For the text-containing cell, return its midpoint in [x, y] coordinate format. 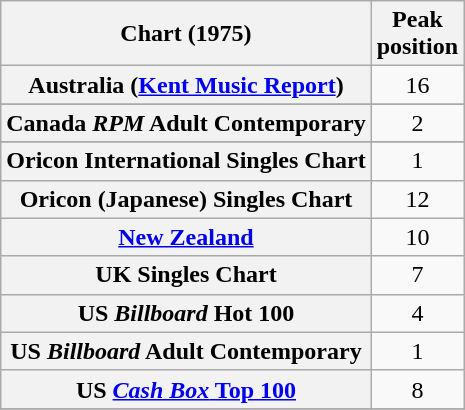
UK Singles Chart [186, 275]
Chart (1975) [186, 34]
Oricon (Japanese) Singles Chart [186, 199]
2 [417, 123]
Canada RPM Adult Contemporary [186, 123]
New Zealand [186, 237]
16 [417, 85]
US Cash Box Top 100 [186, 389]
4 [417, 313]
12 [417, 199]
7 [417, 275]
10 [417, 237]
Australia (Kent Music Report) [186, 85]
8 [417, 389]
US Billboard Hot 100 [186, 313]
US Billboard Adult Contemporary [186, 351]
Peakposition [417, 34]
Oricon International Singles Chart [186, 161]
